Capture the cell that displays the provided text and extract its [x, y] central coordinate. 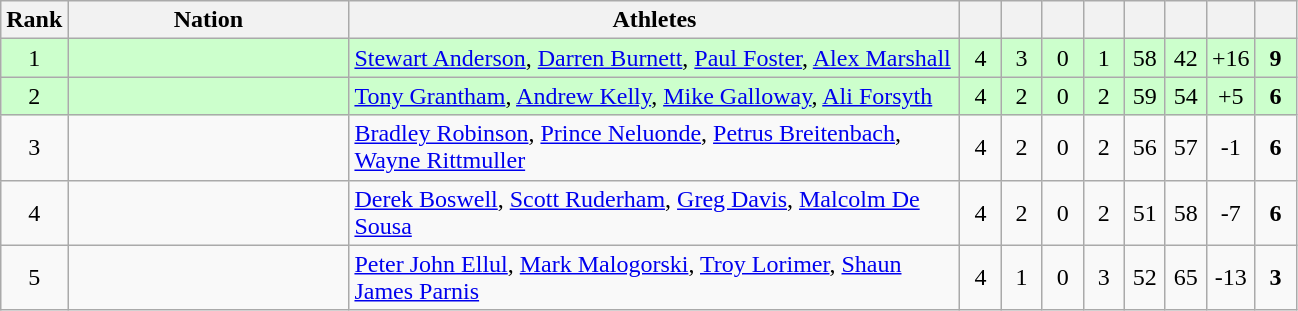
Peter John Ellul, Mark Malogorski, Troy Lorimer, Shaun James Parnis [654, 278]
Derek Boswell, Scott Ruderham, Greg Davis, Malcolm De Sousa [654, 212]
5 [34, 278]
9 [1276, 58]
Tony Grantham, Andrew Kelly, Mike Galloway, Ali Forsyth [654, 96]
+5 [1230, 96]
57 [1186, 148]
59 [1144, 96]
-7 [1230, 212]
Athletes [654, 20]
52 [1144, 278]
Nation [208, 20]
65 [1186, 278]
56 [1144, 148]
-1 [1230, 148]
42 [1186, 58]
-13 [1230, 278]
51 [1144, 212]
Stewart Anderson, Darren Burnett, Paul Foster, Alex Marshall [654, 58]
+16 [1230, 58]
Bradley Robinson, Prince Neluonde, Petrus Breitenbach, Wayne Rittmuller [654, 148]
Rank [34, 20]
54 [1186, 96]
